Provide the [X, Y] coordinate of the cell's center where the given text is located.  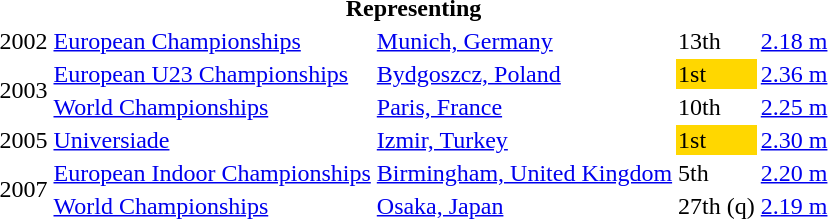
Universiade [212, 140]
Izmir, Turkey [524, 140]
13th [717, 41]
5th [717, 173]
European Championships [212, 41]
European U23 Championships [212, 74]
World Championships [212, 107]
Bydgoszcz, Poland [524, 74]
Munich, Germany [524, 41]
Birmingham, United Kingdom [524, 173]
10th [717, 107]
Paris, France [524, 107]
European Indoor Championships [212, 173]
